Provide the [x, y] coordinate of the cell's center where the given text is located.  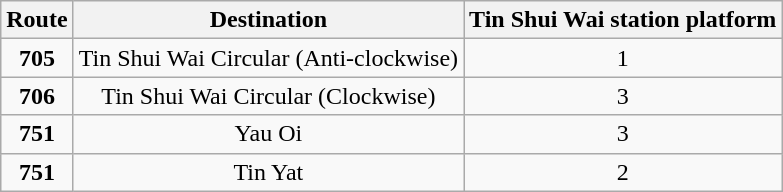
Destination [268, 20]
Tin Yat [268, 172]
Route [37, 20]
Yau Oi [268, 134]
Tin Shui Wai Circular (Clockwise) [268, 96]
705 [37, 58]
Tin Shui Wai station platform [623, 20]
706 [37, 96]
Tin Shui Wai Circular (Anti-clockwise) [268, 58]
2 [623, 172]
1 [623, 58]
